Determine the [x, y] coordinate at the center of the cell enclosing the given text.  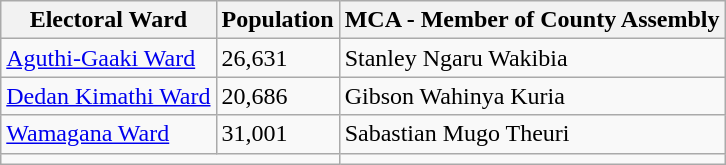
Gibson Wahinya Kuria [532, 96]
MCA - Member of County Assembly [532, 20]
Population [278, 20]
Electoral Ward [108, 20]
31,001 [278, 134]
Wamagana Ward [108, 134]
Dedan Kimathi Ward [108, 96]
Aguthi-Gaaki Ward [108, 58]
Sabastian Mugo Theuri [532, 134]
26,631 [278, 58]
20,686 [278, 96]
Stanley Ngaru Wakibia [532, 58]
